From the cell containing the given text, extract its center point as (X, Y) coordinate. 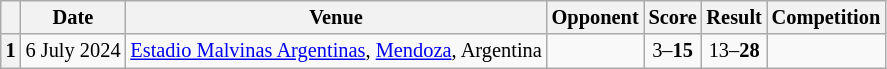
Opponent (596, 17)
Result (734, 17)
1 (11, 51)
Date (74, 17)
Estadio Malvinas Argentinas, Mendoza, Argentina (336, 51)
Competition (826, 17)
Venue (336, 17)
6 July 2024 (74, 51)
13–28 (734, 51)
3–15 (673, 51)
Score (673, 17)
